Return (X, Y) of the center of cell containing provided text 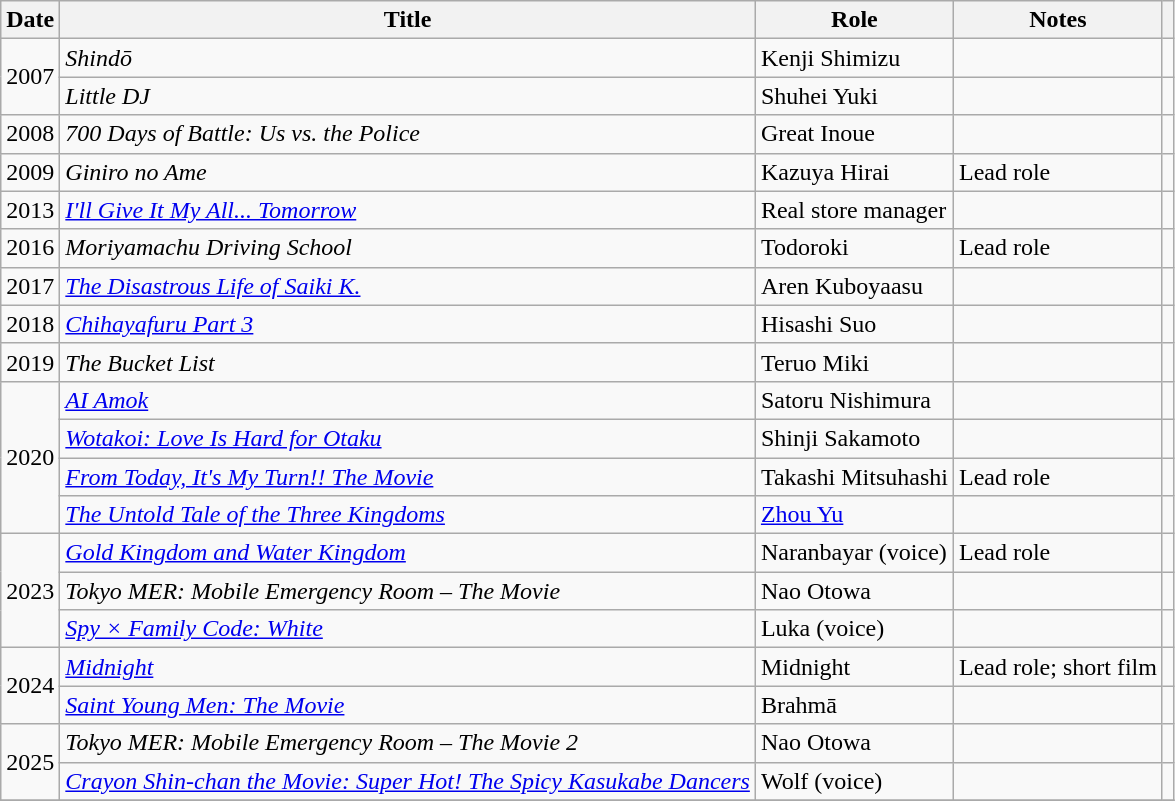
The Disastrous Life of Saiki K. (408, 286)
Crayon Shin-chan the Movie: Super Hot! The Spicy Kasukabe Dancers (408, 781)
Teruo Miki (854, 362)
Gold Kingdom and Water Kingdom (408, 553)
2018 (30, 324)
2013 (30, 210)
Zhou Yu (854, 515)
Saint Young Men: The Movie (408, 705)
Tokyo MER: Mobile Emergency Room – The Movie (408, 591)
Role (854, 20)
Wotakoi: Love Is Hard for Otaku (408, 438)
Notes (1058, 20)
Aren Kuboyaasu (854, 286)
700 Days of Battle: Us vs. the Police (408, 134)
Brahmā (854, 705)
Kazuya Hirai (854, 172)
2016 (30, 248)
2008 (30, 134)
Kenji Shimizu (854, 58)
Shuhei Yuki (854, 96)
2025 (30, 762)
2020 (30, 457)
Great Inoue (854, 134)
Moriyamachu Driving School (408, 248)
2023 (30, 591)
2007 (30, 77)
AI Amok (408, 400)
Wolf (voice) (854, 781)
Takashi Mitsuhashi (854, 477)
Lead role; short film (1058, 667)
The Bucket List (408, 362)
2009 (30, 172)
The Untold Tale of the Three Kingdoms (408, 515)
Little DJ (408, 96)
Chihayafuru Part 3 (408, 324)
Real store manager (854, 210)
Todoroki (854, 248)
Luka (voice) (854, 629)
2019 (30, 362)
From Today, It's My Turn!! The Movie (408, 477)
2024 (30, 686)
Title (408, 20)
Giniro no Ame (408, 172)
I'll Give It My All... Tomorrow (408, 210)
Shindō (408, 58)
Shinji Sakamoto (854, 438)
Hisashi Suo (854, 324)
Naranbayar (voice) (854, 553)
2017 (30, 286)
Date (30, 20)
Satoru Nishimura (854, 400)
Spy × Family Code: White (408, 629)
Tokyo MER: Mobile Emergency Room – The Movie 2 (408, 743)
